Detect which cell encompasses the target text, then output its (X, Y) center coordinate. 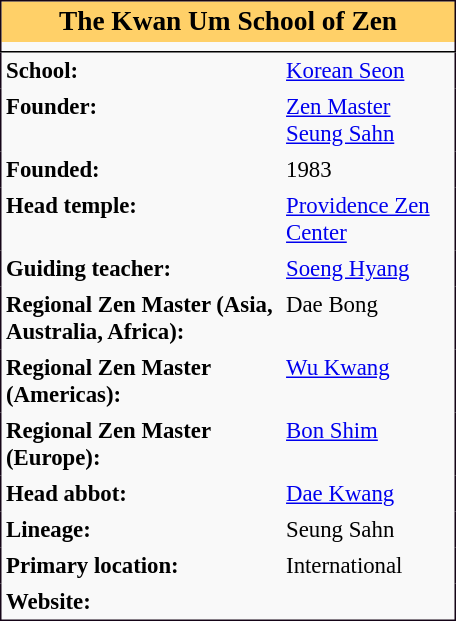
Primary location: (142, 566)
Dae Bong (369, 318)
Dae Kwang (369, 494)
Providence Zen Center (369, 220)
The Kwan Um School of Zen (228, 22)
International (369, 566)
Guiding teacher: (142, 268)
Head abbot: (142, 494)
Regional Zen Master (Europe): (142, 444)
Korean Seon (369, 70)
Head temple: (142, 220)
Zen Master Seung Sahn (369, 120)
Founded: (142, 170)
Website: (142, 602)
Bon Shim (369, 444)
Regional Zen Master (Asia, Australia, Africa): (142, 318)
Regional Zen Master (Americas): (142, 382)
Lineage: (142, 530)
Soeng Hyang (369, 268)
School: (142, 70)
Founder: (142, 120)
Wu Kwang (369, 382)
1983 (369, 170)
Seung Sahn (369, 530)
